Return (x, y) of the center of cell containing provided text 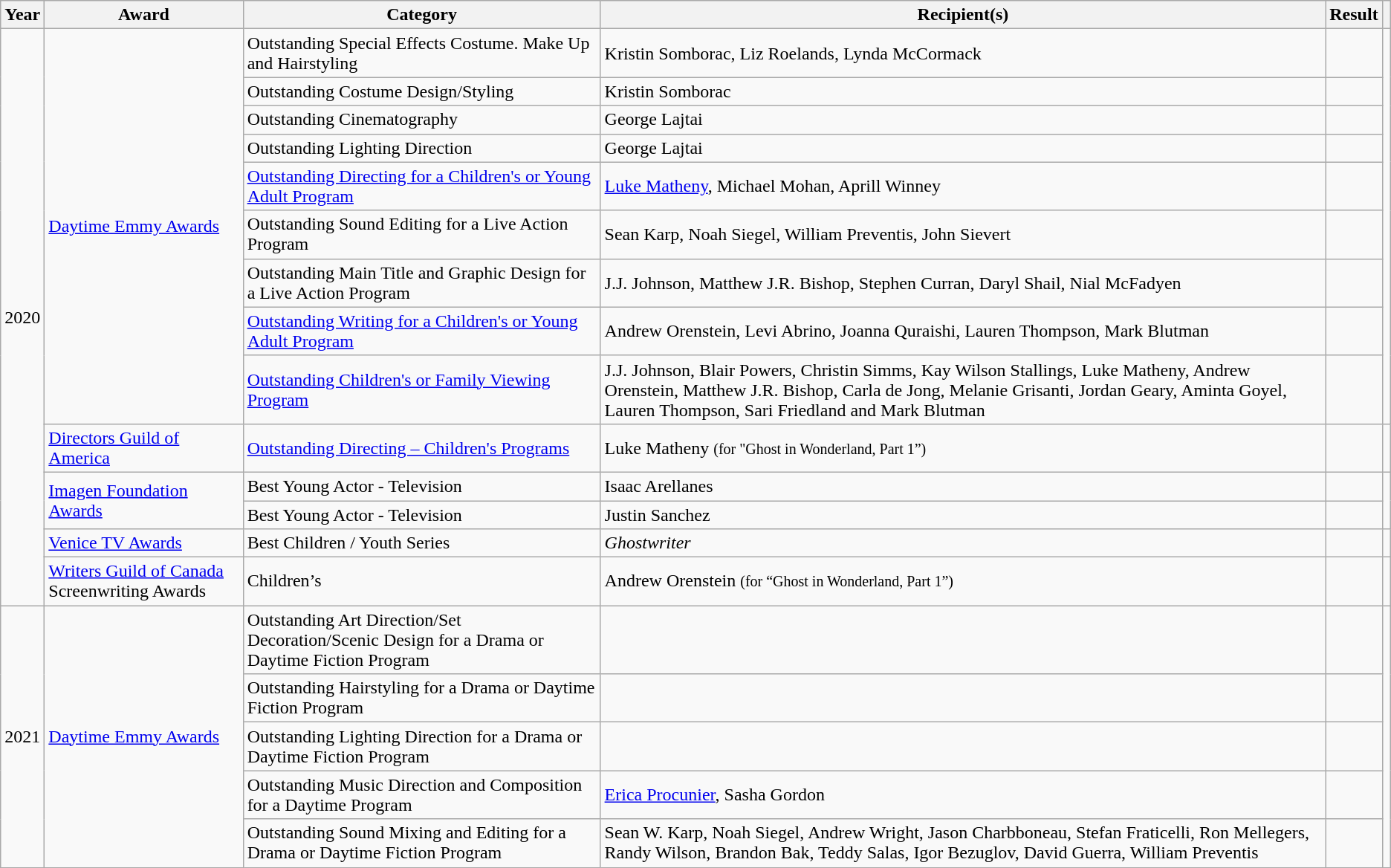
Outstanding Directing – Children's Programs (422, 447)
Kristin Somborac, Liz Roelands, Lynda McCormack (963, 54)
Result (1354, 15)
Writers Guild of Canada Screenwriting Awards (144, 581)
Isaac Arellanes (963, 486)
Andrew Orenstein, Levi Abrino, Joanna Quraishi, Lauren Thompson, Mark Blutman (963, 331)
Award (144, 15)
Outstanding Directing for a Children's or Young Adult Program (422, 186)
Andrew Orenstein (for “Ghost in Wonderland, Part 1”) (963, 581)
Luke Matheny, Michael Mohan, Aprill Winney (963, 186)
Outstanding Lighting Direction for a Drama or Daytime Fiction Program (422, 746)
Outstanding Main Title and Graphic Design for a Live Action Program (422, 282)
Outstanding Lighting Direction (422, 148)
Recipient(s) (963, 15)
Children’s (422, 581)
Outstanding Costume Design/Styling (422, 91)
Best Children / Youth Series (422, 543)
Venice TV Awards (144, 543)
Directors Guild of America (144, 447)
Year (22, 15)
Luke Matheny (for "Ghost in Wonderland, Part 1”) (963, 447)
2020 (22, 317)
Outstanding Music Direction and Composition for a Daytime Program (422, 795)
Outstanding Special Effects Costume. Make Up and Hairstyling (422, 54)
Erica Procunier, Sasha Gordon (963, 795)
Category (422, 15)
Outstanding Hairstyling for a Drama or Daytime Fiction Program (422, 699)
Imagen Foundation Awards (144, 500)
Outstanding Sound Mixing and Editing for a Drama or Daytime Fiction Program (422, 843)
Sean Karp, Noah Siegel, William Preventis, John Sievert (963, 235)
Outstanding Art Direction/Set Decoration/Scenic Design for a Drama or Daytime Fiction Program (422, 640)
2021 (22, 736)
Justin Sanchez (963, 515)
J.J. Johnson, Matthew J.R. Bishop, Stephen Curran, Daryl Shail, Nial McFadyen (963, 282)
Outstanding Cinematography (422, 120)
Kristin Somborac (963, 91)
Ghostwriter (963, 543)
Outstanding Sound Editing for a Live Action Program (422, 235)
Outstanding Writing for a Children's or Young Adult Program (422, 331)
Outstanding Children's or Family Viewing Program (422, 389)
